Determine the (x, y) coordinate at the center of the cell enclosing the given text.  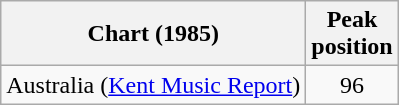
Australia (Kent Music Report) (154, 85)
Peakposition (352, 34)
Chart (1985) (154, 34)
96 (352, 85)
